Scan for the cell matching the given text and deliver its [x, y] coordinate at center. 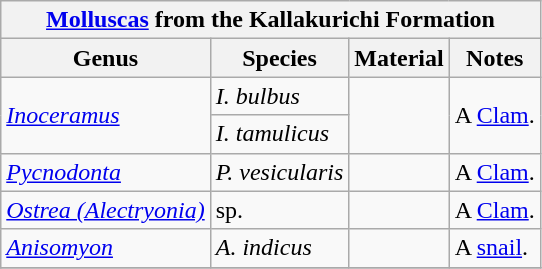
A. indicus [280, 248]
Notes [494, 58]
Genus [106, 58]
Material [399, 58]
Anisomyon [106, 248]
I. tamulicus [280, 134]
Ostrea (Alectryonia) [106, 210]
Species [280, 58]
A snail. [494, 248]
sp. [280, 210]
Molluscas from the Kallakurichi Formation [271, 20]
P. vesicularis [280, 172]
Inoceramus [106, 115]
Pycnodonta [106, 172]
I. bulbus [280, 96]
